Return the (x, y) coordinate for the center point of the cell that contains the specified text.  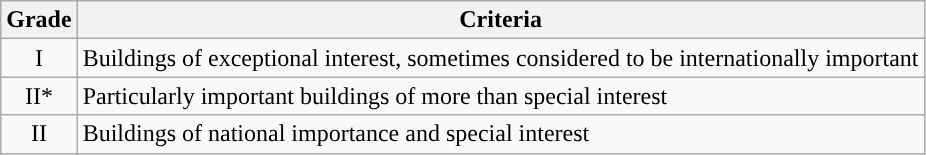
Buildings of exceptional interest, sometimes considered to be internationally important (500, 58)
Particularly important buildings of more than special interest (500, 96)
Criteria (500, 20)
II (39, 134)
Buildings of national importance and special interest (500, 134)
I (39, 58)
Grade (39, 20)
II* (39, 96)
